Extract the (x, y) coordinate from the center of the cell holding the provided text.  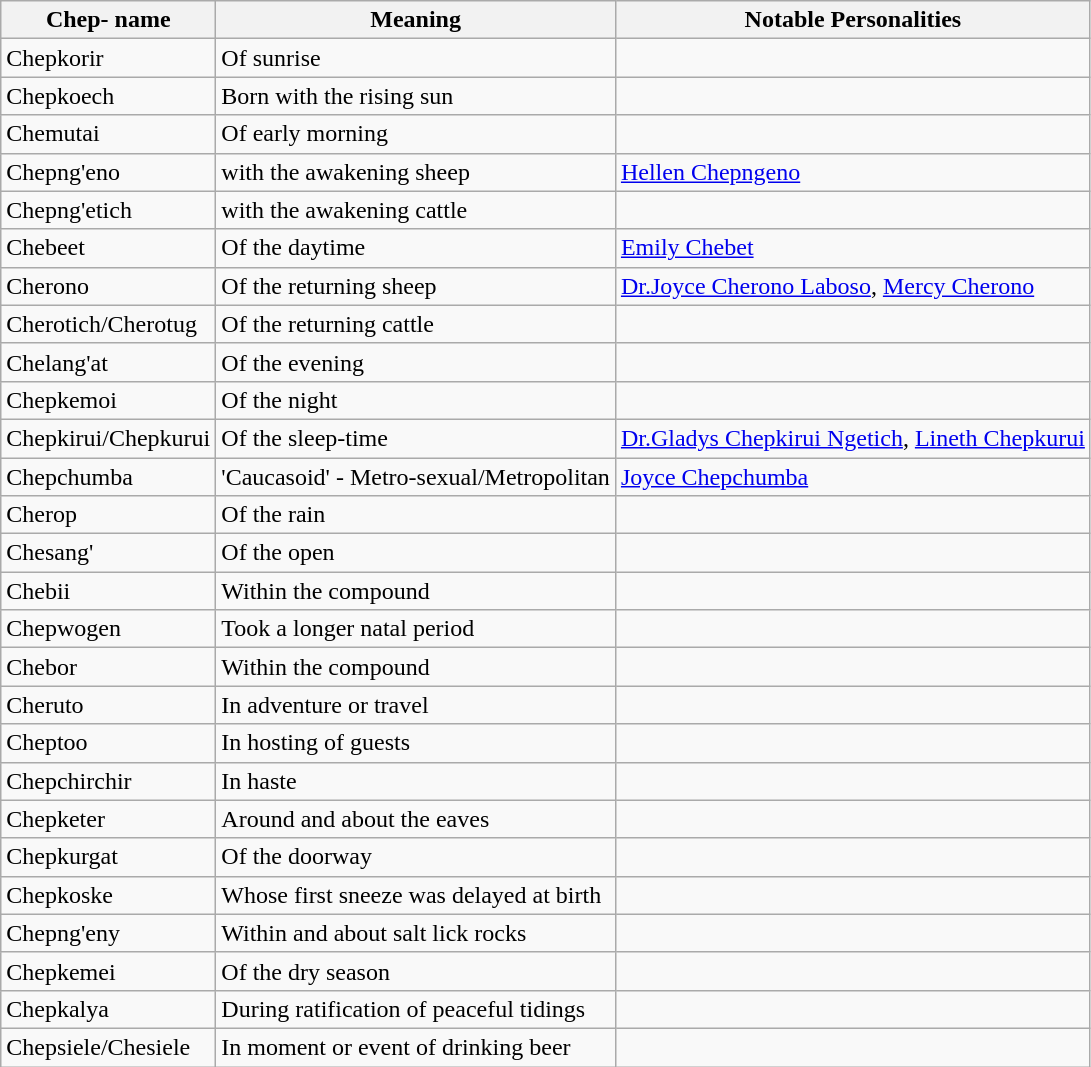
with the awakening cattle (416, 210)
Chepng'eno (108, 172)
Around and about the eaves (416, 819)
Chepkemei (108, 971)
Joyce Chepchumba (852, 477)
Of the returning cattle (416, 324)
Chepkalya (108, 1009)
Chelang'at (108, 362)
Chepsiele/Chesiele (108, 1047)
Chepkemoi (108, 400)
Meaning (416, 20)
Chepkoske (108, 895)
Emily Chebet (852, 248)
Cherotich/Cherotug (108, 324)
Of the sleep-time (416, 438)
Chepchirchir (108, 781)
In hosting of guests (416, 743)
During ratification of peaceful tidings (416, 1009)
Chepng'eny (108, 933)
'Caucasoid' - Metro-sexual/Metropolitan (416, 477)
Chebii (108, 591)
Of the daytime (416, 248)
Chepng'etich (108, 210)
Chebor (108, 667)
Dr.Gladys Chepkirui Ngetich, Lineth Chepkurui (852, 438)
Hellen Chepngeno (852, 172)
Of the night (416, 400)
Chepketer (108, 819)
Of early morning (416, 134)
Notable Personalities (852, 20)
Of the dry season (416, 971)
Cherop (108, 515)
Chepwogen (108, 629)
Of the returning sheep (416, 286)
Of the rain (416, 515)
Chepkurgat (108, 857)
Cheptoo (108, 743)
Chesang' (108, 553)
Chepkoech (108, 96)
Of sunrise (416, 58)
In haste (416, 781)
Within and about salt lick rocks (416, 933)
Chepkirui/Chepkurui (108, 438)
Born with the rising sun (416, 96)
Dr.Joyce Cherono Laboso, Mercy Cherono (852, 286)
Cherono (108, 286)
Of the doorway (416, 857)
Whose first sneeze was delayed at birth (416, 895)
Chemutai (108, 134)
Of the evening (416, 362)
Chepchumba (108, 477)
Cheruto (108, 705)
In adventure or travel (416, 705)
Chepkorir (108, 58)
Chep- name (108, 20)
with the awakening sheep (416, 172)
In moment or event of drinking beer (416, 1047)
Chebeet (108, 248)
Of the open (416, 553)
Took a longer natal period (416, 629)
